Provide the (x, y) coordinate of the cell's center where the given text is located.  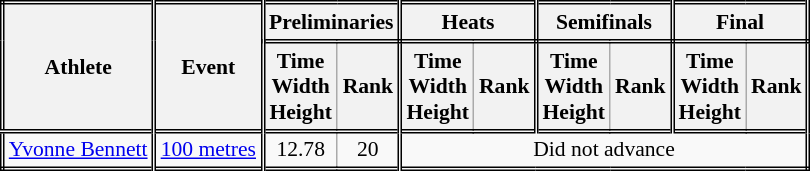
Semifinals (604, 22)
Did not advance (604, 150)
Heats (468, 22)
Final (740, 22)
Athlete (78, 67)
Event (208, 67)
100 metres (208, 150)
20 (368, 150)
Preliminaries (332, 22)
Yvonne Bennett (78, 150)
12.78 (300, 150)
